Search for the cell housing the specified text and yield its [x, y] center coordinate. 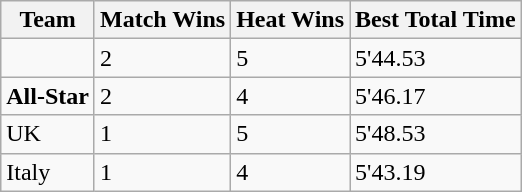
5'46.17 [436, 96]
5'44.53 [436, 58]
Match Wins [162, 20]
5'48.53 [436, 134]
5'43.19 [436, 172]
Team [48, 20]
UK [48, 134]
Best Total Time [436, 20]
All-Star [48, 96]
Italy [48, 172]
Heat Wins [290, 20]
